Find where the given text appears and provide that cell's center as (x, y) coordinate. 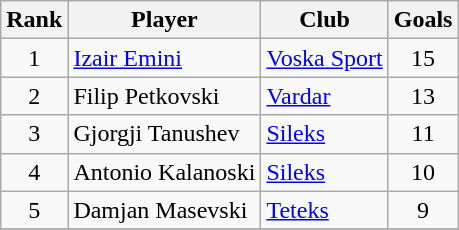
3 (34, 134)
13 (423, 96)
Vardar (324, 96)
Teteks (324, 210)
Voska Sport (324, 58)
5 (34, 210)
1 (34, 58)
Filip Petkovski (164, 96)
Rank (34, 20)
Izair Emini (164, 58)
Damjan Masevski (164, 210)
11 (423, 134)
Goals (423, 20)
9 (423, 210)
2 (34, 96)
Club (324, 20)
4 (34, 172)
Gjorgji Tanushev (164, 134)
Player (164, 20)
15 (423, 58)
10 (423, 172)
Antonio Kalanoski (164, 172)
